Find where the given text appears and provide that cell's center as (X, Y) coordinate. 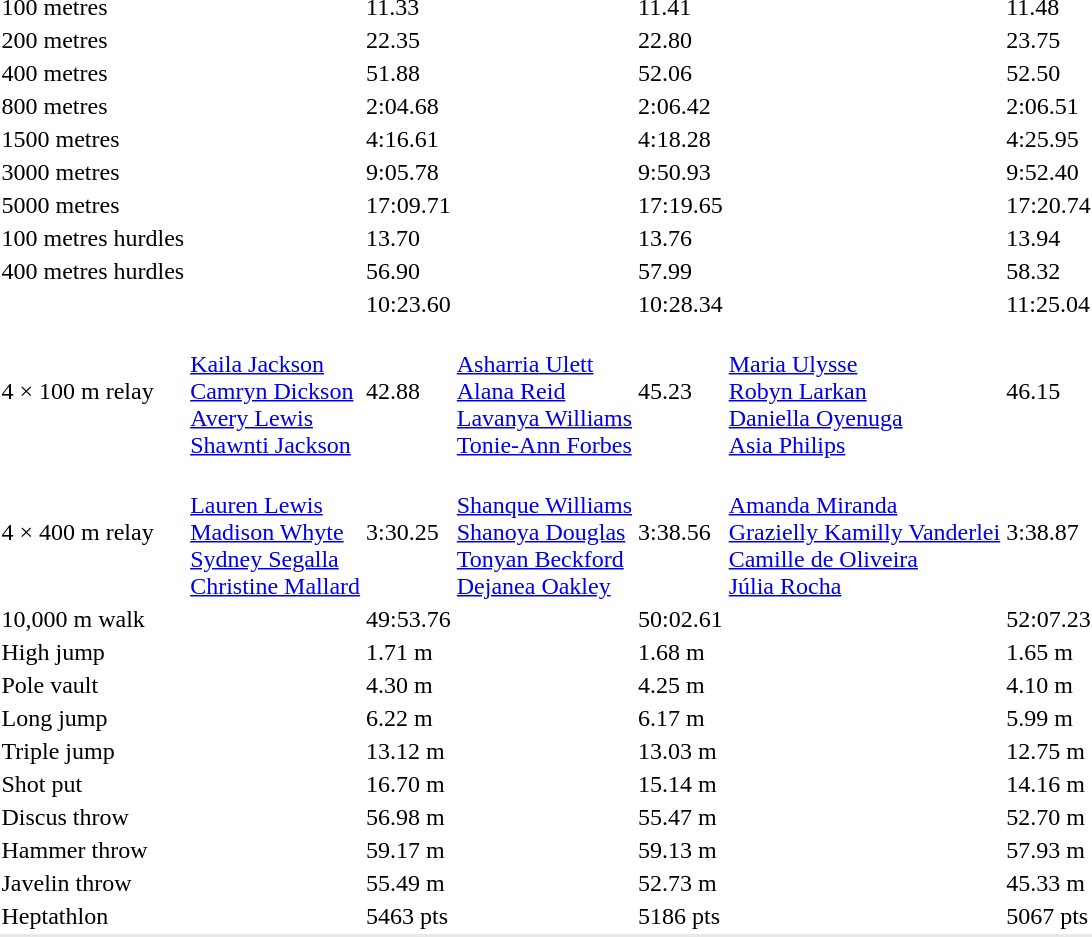
400 metres hurdles (93, 271)
Pole vault (93, 685)
45.23 (681, 391)
1.71 m (409, 652)
55.47 m (681, 817)
56.90 (409, 271)
56.98 m (409, 817)
13.12 m (409, 751)
52.06 (681, 73)
Discus throw (93, 817)
9:05.78 (409, 172)
Hammer throw (93, 850)
10,000 m walk (93, 619)
Maria UlysseRobyn LarkanDaniella OyenugaAsia Philips (864, 391)
Amanda MirandaGrazielly Kamilly VanderleiCamille de OliveiraJúlia Rocha (864, 532)
51.88 (409, 73)
2:04.68 (409, 106)
4.25 m (681, 685)
High jump (93, 652)
49:53.76 (409, 619)
5463 pts (409, 916)
59.13 m (681, 850)
100 metres hurdles (93, 238)
4.30 m (409, 685)
57.99 (681, 271)
42.88 (409, 391)
Long jump (93, 718)
10:23.60 (409, 304)
13.03 m (681, 751)
59.17 m (409, 850)
6.17 m (681, 718)
16.70 m (409, 784)
52.73 m (681, 883)
1.68 m (681, 652)
10:28.34 (681, 304)
Shanque WilliamsShanoya DouglasTonyan BeckfordDejanea Oakley (544, 532)
15.14 m (681, 784)
3:38.56 (681, 532)
55.49 m (409, 883)
Lauren LewisMadison WhyteSydney SegallaChristine Mallard (276, 532)
Asharria UlettAlana ReidLavanya WilliamsTonie-Ann Forbes (544, 391)
9:50.93 (681, 172)
4:16.61 (409, 139)
Shot put (93, 784)
Javelin throw (93, 883)
4:18.28 (681, 139)
3000 metres (93, 172)
Triple jump (93, 751)
50:02.61 (681, 619)
200 metres (93, 40)
5000 metres (93, 205)
4 × 100 m relay (93, 391)
3:30.25 (409, 532)
22.35 (409, 40)
400 metres (93, 73)
800 metres (93, 106)
Heptathlon (93, 916)
6.22 m (409, 718)
5186 pts (681, 916)
Kaila JacksonCamryn DicksonAvery LewisShawnti Jackson (276, 391)
13.70 (409, 238)
4 × 400 m relay (93, 532)
17:09.71 (409, 205)
17:19.65 (681, 205)
13.76 (681, 238)
1500 metres (93, 139)
2:06.42 (681, 106)
22.80 (681, 40)
